Find where the given text appears and provide that cell's center as [X, Y] coordinate. 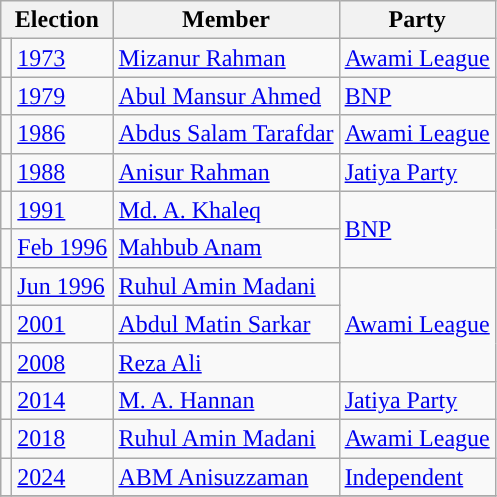
Election [57, 20]
Independent [417, 477]
Md. A. Khaleq [226, 210]
M. A. Hannan [226, 400]
Mizanur Rahman [226, 58]
Member [226, 20]
Reza Ali [226, 362]
2014 [62, 400]
Abdus Salam Tarafdar [226, 134]
2018 [62, 438]
1986 [62, 134]
Feb 1996 [62, 248]
2008 [62, 362]
1973 [62, 58]
1979 [62, 96]
Mahbub Anam [226, 248]
ABM Anisuzzaman [226, 477]
Abul Mansur Ahmed [226, 96]
Abdul Matin Sarkar [226, 324]
2001 [62, 324]
2024 [62, 477]
Anisur Rahman [226, 172]
1991 [62, 210]
1988 [62, 172]
Party [417, 20]
Jun 1996 [62, 286]
